Provide the [x, y] coordinate of the cell's center where the given text is located.  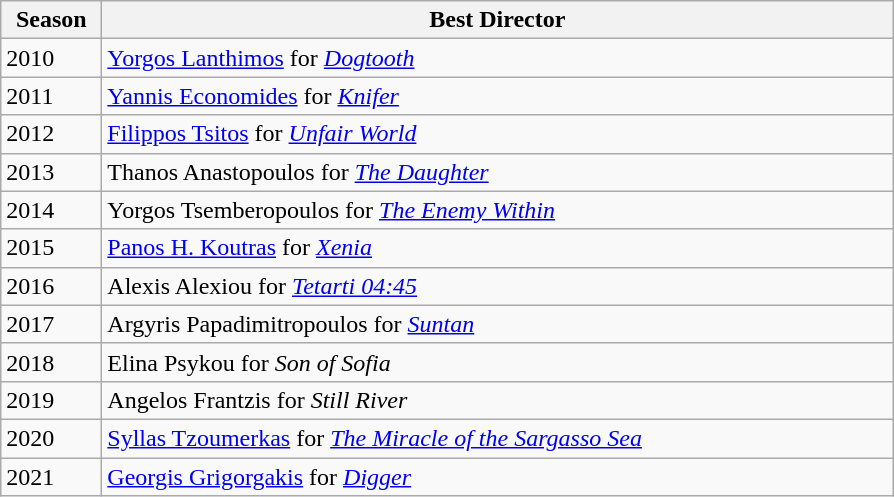
2014 [52, 210]
2013 [52, 172]
Angelos Frantzis for Still River [498, 400]
Elina Psykou for Son of Sofia [498, 362]
Alexis Alexiou for Tetarti 04:45 [498, 286]
2021 [52, 477]
2018 [52, 362]
Georgis Grigorgakis for Digger [498, 477]
Thanos Anastopoulos for The Daughter [498, 172]
2016 [52, 286]
Filippos Tsitos for Unfair World [498, 134]
Best Director [498, 20]
2017 [52, 324]
Panos H. Koutras for Xenia [498, 248]
Syllas Tzoumerkas for The Miracle of the Sargasso Sea [498, 438]
2010 [52, 58]
Yannis Economides for Knifer [498, 96]
2012 [52, 134]
Argyris Papadimitropoulos for Suntan [498, 324]
2015 [52, 248]
2019 [52, 400]
Yorgos Tsemberopoulos for The Enemy Within [498, 210]
Yorgos Lanthimos for Dogtooth [498, 58]
Season [52, 20]
2011 [52, 96]
2020 [52, 438]
